Locate the cell with the specified text and output its (x, y) center coordinate. 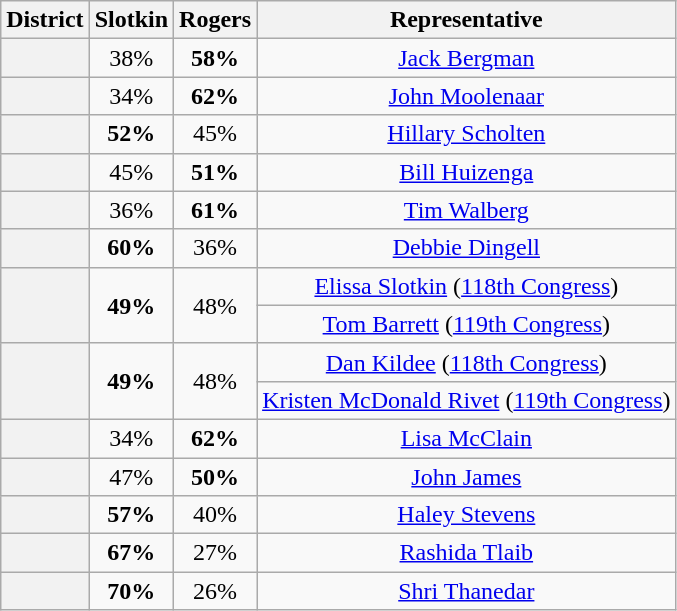
27% (216, 553)
Tom Barrett (119th Congress) (466, 324)
61% (216, 210)
Dan Kildee (118th Congress) (466, 362)
Shri Thanedar (466, 591)
60% (131, 248)
Representative (466, 20)
Haley Stevens (466, 515)
Debbie Dingell (466, 248)
Lisa McClain (466, 438)
John Moolenaar (466, 96)
District (45, 20)
Hillary Scholten (466, 134)
67% (131, 553)
John James (466, 477)
Jack Bergman (466, 58)
47% (131, 477)
52% (131, 134)
38% (131, 58)
Slotkin (131, 20)
Kristen McDonald Rivet (119th Congress) (466, 400)
Elissa Slotkin (118th Congress) (466, 286)
50% (216, 477)
Rogers (216, 20)
40% (216, 515)
70% (131, 591)
26% (216, 591)
Bill Huizenga (466, 172)
51% (216, 172)
57% (131, 515)
58% (216, 58)
Rashida Tlaib (466, 553)
Tim Walberg (466, 210)
